Provide the (X, Y) coordinate of the cell's center where the given text is located.  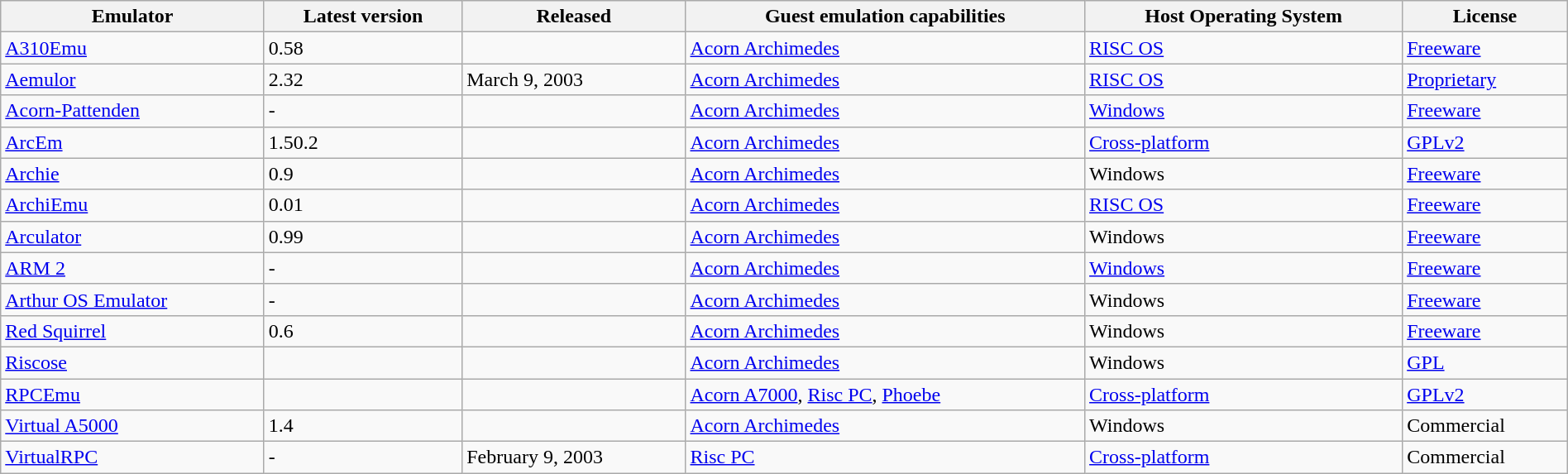
0.6 (363, 331)
Latest version (363, 17)
RPCEmu (132, 395)
Released (574, 17)
VirtualRPC (132, 457)
1.4 (363, 426)
Host Operating System (1244, 17)
Arculator (132, 237)
0.9 (363, 174)
February 9, 2003 (574, 457)
Guest emulation capabilities (885, 17)
Risc PC (885, 457)
0.01 (363, 205)
Archie (132, 174)
A310Emu (132, 48)
2.32 (363, 79)
License (1485, 17)
1.50.2 (363, 142)
ArcEm (132, 142)
Acorn A7000, Risc PC, Phoebe (885, 395)
ArchiEmu (132, 205)
Aemulor (132, 79)
Riscose (132, 362)
Emulator (132, 17)
March 9, 2003 (574, 79)
Acorn-Pattenden (132, 111)
ARM 2 (132, 268)
GPL (1485, 362)
Red Squirrel (132, 331)
0.58 (363, 48)
Virtual A5000 (132, 426)
Proprietary (1485, 79)
Arthur OS Emulator (132, 299)
0.99 (363, 237)
